Extract the [x, y] coordinate from the center of the cell holding the provided text.  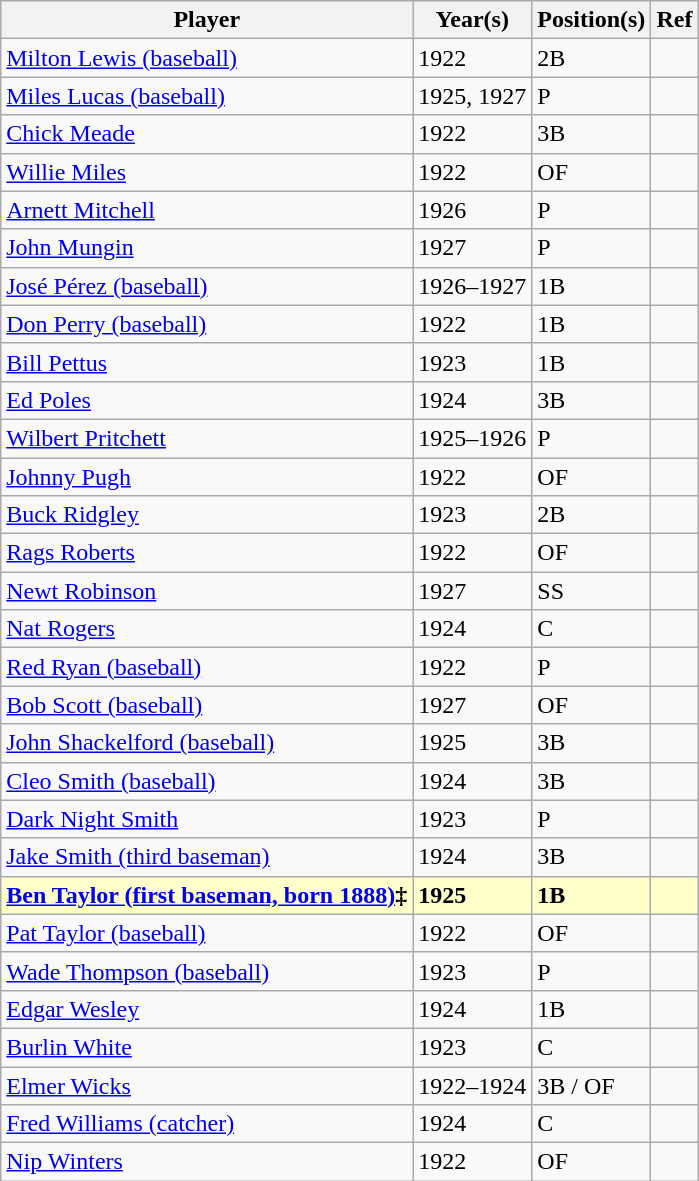
3B / OF [592, 1085]
Nat Rogers [207, 629]
Ref [674, 20]
SS [592, 591]
Dark Night Smith [207, 819]
Ben Taylor (first baseman, born 1888)‡ [207, 895]
Position(s) [592, 20]
Burlin White [207, 1047]
Johnny Pugh [207, 477]
Rags Roberts [207, 553]
Buck Ridgley [207, 515]
José Pérez (baseball) [207, 286]
Nip Winters [207, 1162]
Bill Pettus [207, 362]
Miles Lucas (baseball) [207, 96]
Milton Lewis (baseball) [207, 58]
Chick Meade [207, 134]
Jake Smith (third baseman) [207, 857]
1925–1926 [472, 438]
Pat Taylor (baseball) [207, 933]
Willie Miles [207, 172]
Fred Williams (catcher) [207, 1124]
Arnett Mitchell [207, 210]
Bob Scott (baseball) [207, 705]
1922–1924 [472, 1085]
Wilbert Pritchett [207, 438]
Wade Thompson (baseball) [207, 971]
1926 [472, 210]
Don Perry (baseball) [207, 324]
Player [207, 20]
Newt Robinson [207, 591]
Cleo Smith (baseball) [207, 781]
1926–1927 [472, 286]
Year(s) [472, 20]
1925, 1927 [472, 96]
John Mungin [207, 248]
Edgar Wesley [207, 1009]
Elmer Wicks [207, 1085]
Ed Poles [207, 400]
Red Ryan (baseball) [207, 667]
John Shackelford (baseball) [207, 743]
